Output the (x, y) coordinate of the center of the cell containing the given text.  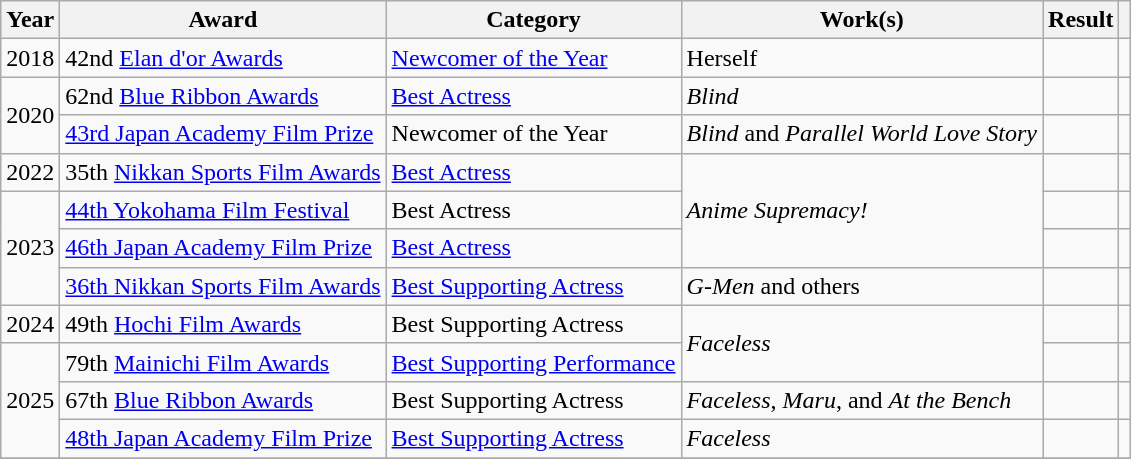
2020 (30, 115)
Year (30, 20)
62nd Blue Ribbon Awards (223, 96)
Faceless, Maru, and At the Bench (862, 400)
44th Yokohama Film Festival (223, 210)
G-Men and others (862, 286)
49th Hochi Film Awards (223, 324)
Result (1081, 20)
Blind and Parallel World Love Story (862, 134)
2025 (30, 400)
Herself (862, 58)
48th Japan Academy Film Prize (223, 438)
46th Japan Academy Film Prize (223, 248)
35th Nikkan Sports Film Awards (223, 172)
36th Nikkan Sports Film Awards (223, 286)
Award (223, 20)
Category (534, 20)
Best Supporting Performance (534, 362)
Work(s) (862, 20)
43rd Japan Academy Film Prize (223, 134)
2022 (30, 172)
67th Blue Ribbon Awards (223, 400)
Anime Supremacy! (862, 210)
79th Mainichi Film Awards (223, 362)
2023 (30, 248)
2024 (30, 324)
42nd Elan d'or Awards (223, 58)
2018 (30, 58)
Blind (862, 96)
